Extract the (x, y) coordinate from the center of the cell holding the provided text.  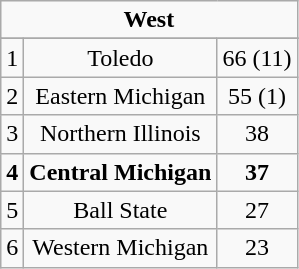
5 (12, 210)
4 (12, 172)
2 (12, 96)
Eastern Michigan (120, 96)
38 (257, 134)
Western Michigan (120, 248)
55 (1) (257, 96)
37 (257, 172)
27 (257, 210)
Northern Illinois (120, 134)
6 (12, 248)
Toledo (120, 58)
West (149, 20)
23 (257, 248)
3 (12, 134)
Central Michigan (120, 172)
Ball State (120, 210)
1 (12, 58)
66 (11) (257, 58)
